Pinpoint the cell where the given text exists, returning its (X, Y) midpoint coordinate. 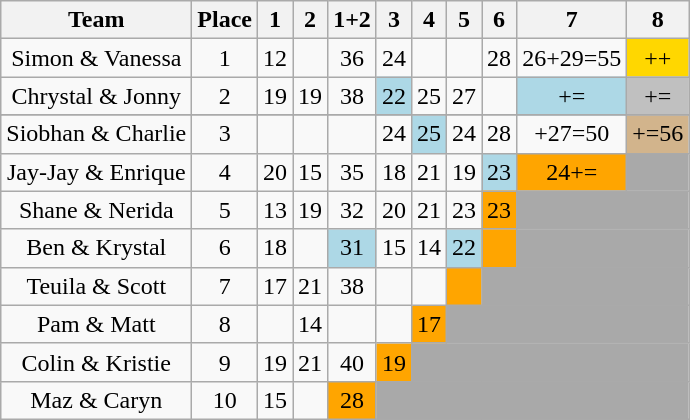
32 (352, 210)
26+29=55 (572, 58)
Simon & Vanessa (96, 58)
+27=50 (572, 134)
35 (352, 172)
Chrystal & Jonny (96, 96)
31 (352, 248)
36 (352, 58)
1+2 (352, 20)
Place (225, 20)
40 (352, 362)
Ben & Krystal (96, 248)
Maz & Caryn (96, 400)
24+= (572, 172)
+=56 (658, 134)
Jay-Jay & Enrique (96, 172)
9 (225, 362)
Siobhan & Charlie (96, 134)
10 (225, 400)
++ (658, 58)
Pam & Matt (96, 324)
Shane & Nerida (96, 210)
13 (274, 210)
12 (274, 58)
Team (96, 20)
Colin & Kristie (96, 362)
27 (464, 96)
Teuila & Scott (96, 286)
